Output the [X, Y] coordinate of the center of the cell containing the given text.  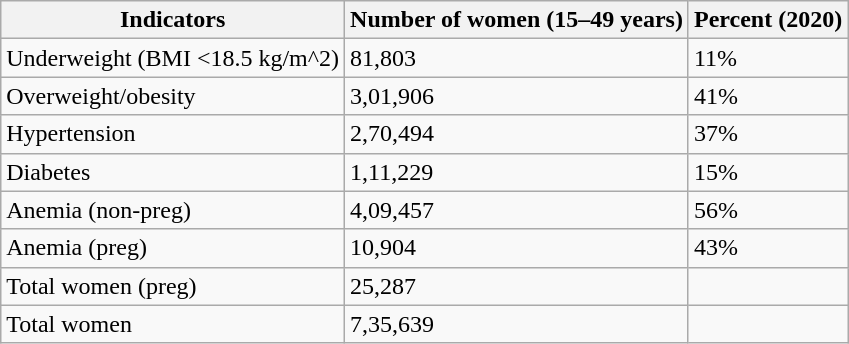
11% [768, 58]
Total women (preg) [173, 286]
15% [768, 172]
Diabetes [173, 172]
3,01,906 [517, 96]
4,09,457 [517, 210]
7,35,639 [517, 324]
56% [768, 210]
Overweight/obesity [173, 96]
81,803 [517, 58]
Indicators [173, 20]
25,287 [517, 286]
Number of women (15–49 years) [517, 20]
Total women [173, 324]
Anemia (preg) [173, 248]
Hypertension [173, 134]
Underweight (BMI <18.5 kg/m^2) [173, 58]
1,11,229 [517, 172]
Percent (2020) [768, 20]
2,70,494 [517, 134]
37% [768, 134]
41% [768, 96]
10,904 [517, 248]
Anemia (non-preg) [173, 210]
43% [768, 248]
